Capture the cell that displays the provided text and extract its (x, y) central coordinate. 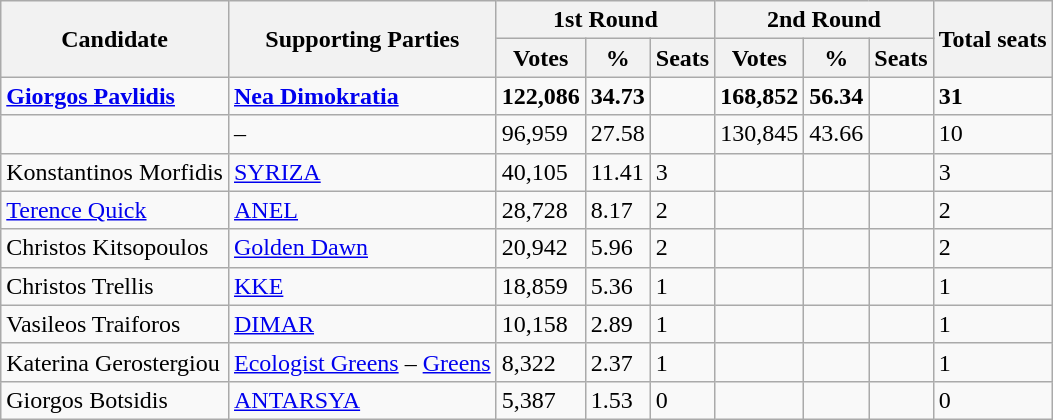
1.53 (618, 400)
56.34 (836, 96)
20,942 (540, 248)
34.73 (618, 96)
Christos Kitsopoulos (115, 248)
122,086 (540, 96)
Golden Dawn (362, 248)
Total seats (992, 39)
SYRIZA (362, 172)
31 (992, 96)
130,845 (760, 134)
5,387 (540, 400)
Nea Dimokratia (362, 96)
1st Round (606, 20)
18,859 (540, 286)
8.17 (618, 210)
43.66 (836, 134)
Supporting Parties (362, 39)
Vasileos Traiforos (115, 324)
27.58 (618, 134)
96,959 (540, 134)
2.37 (618, 362)
8,322 (540, 362)
11.41 (618, 172)
5.36 (618, 286)
40,105 (540, 172)
Ecologist Greens – Greens (362, 362)
Katerina Gerostergiou (115, 362)
KKE (362, 286)
10 (992, 134)
Terence Quick (115, 210)
Giorgos Botsidis (115, 400)
Konstantinos Morfidis (115, 172)
Giorgos Pavlidis (115, 96)
2nd Round (824, 20)
168,852 (760, 96)
10,158 (540, 324)
5.96 (618, 248)
2.89 (618, 324)
Candidate (115, 39)
28,728 (540, 210)
ANTARSYA (362, 400)
– (362, 134)
ANEL (362, 210)
Christos Trellis (115, 286)
DIMAR (362, 324)
